Determine the (X, Y) coordinate at the center of the cell enclosing the given text.  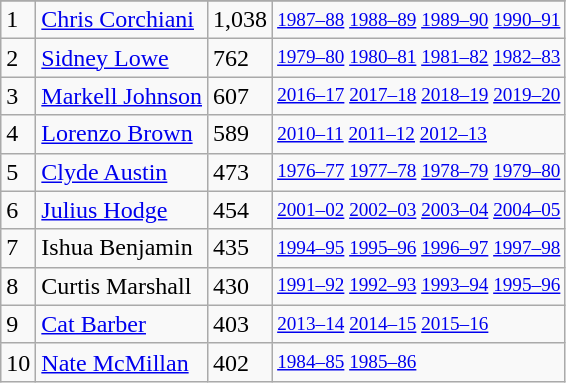
2010–11 2011–12 2012–13 (419, 134)
10 (18, 362)
Cat Barber (122, 324)
762 (240, 58)
9 (18, 324)
8 (18, 286)
1979–80 1980–81 1981–82 1982–83 (419, 58)
7 (18, 248)
Julius Hodge (122, 210)
1987–88 1988–89 1989–90 1990–91 (419, 20)
4 (18, 134)
5 (18, 172)
454 (240, 210)
435 (240, 248)
Nate McMillan (122, 362)
607 (240, 96)
Lorenzo Brown (122, 134)
1994–95 1995–96 1996–97 1997–98 (419, 248)
1,038 (240, 20)
Markell Johnson (122, 96)
6 (18, 210)
589 (240, 134)
403 (240, 324)
473 (240, 172)
2013–14 2014–15 2015–16 (419, 324)
2 (18, 58)
1984–85 1985–86 (419, 362)
2001–02 2002–03 2003–04 2004–05 (419, 210)
Ishua Benjamin (122, 248)
1 (18, 20)
Sidney Lowe (122, 58)
1991–92 1992–93 1993–94 1995–96 (419, 286)
430 (240, 286)
2016–17 2017–18 2018–19 2019–20 (419, 96)
Curtis Marshall (122, 286)
1976–77 1977–78 1978–79 1979–80 (419, 172)
402 (240, 362)
Clyde Austin (122, 172)
3 (18, 96)
Chris Corchiani (122, 20)
